Pinpoint the cell where the given text exists, returning its (x, y) midpoint coordinate. 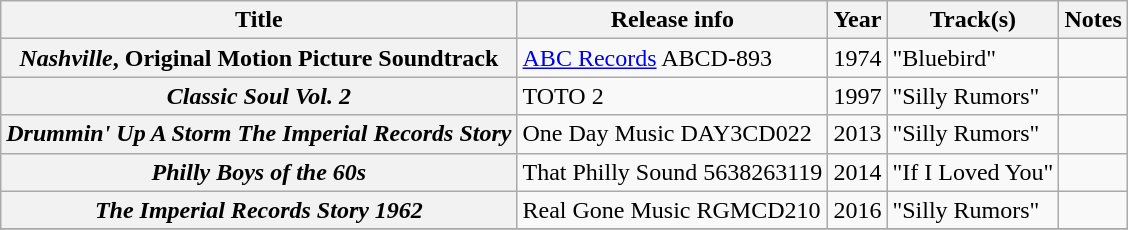
1974 (858, 58)
"If I Loved You" (973, 172)
2016 (858, 210)
Release info (672, 20)
Title (259, 20)
The Imperial Records Story 1962 (259, 210)
TOTO 2 (672, 96)
2013 (858, 134)
1997 (858, 96)
Track(s) (973, 20)
Drummin' Up A Storm The Imperial Records Story (259, 134)
Year (858, 20)
Nashville, Original Motion Picture Soundtrack (259, 58)
Philly Boys of the 60s (259, 172)
2014 (858, 172)
ABC Records ABCD-893 (672, 58)
Notes (1093, 20)
That Philly Sound 5638263119 (672, 172)
Classic Soul Vol. 2 (259, 96)
One Day Music DAY3CD022 (672, 134)
Real Gone Music RGMCD210 (672, 210)
"Bluebird" (973, 58)
